From the cell containing the given text, extract its center point as [x, y] coordinate. 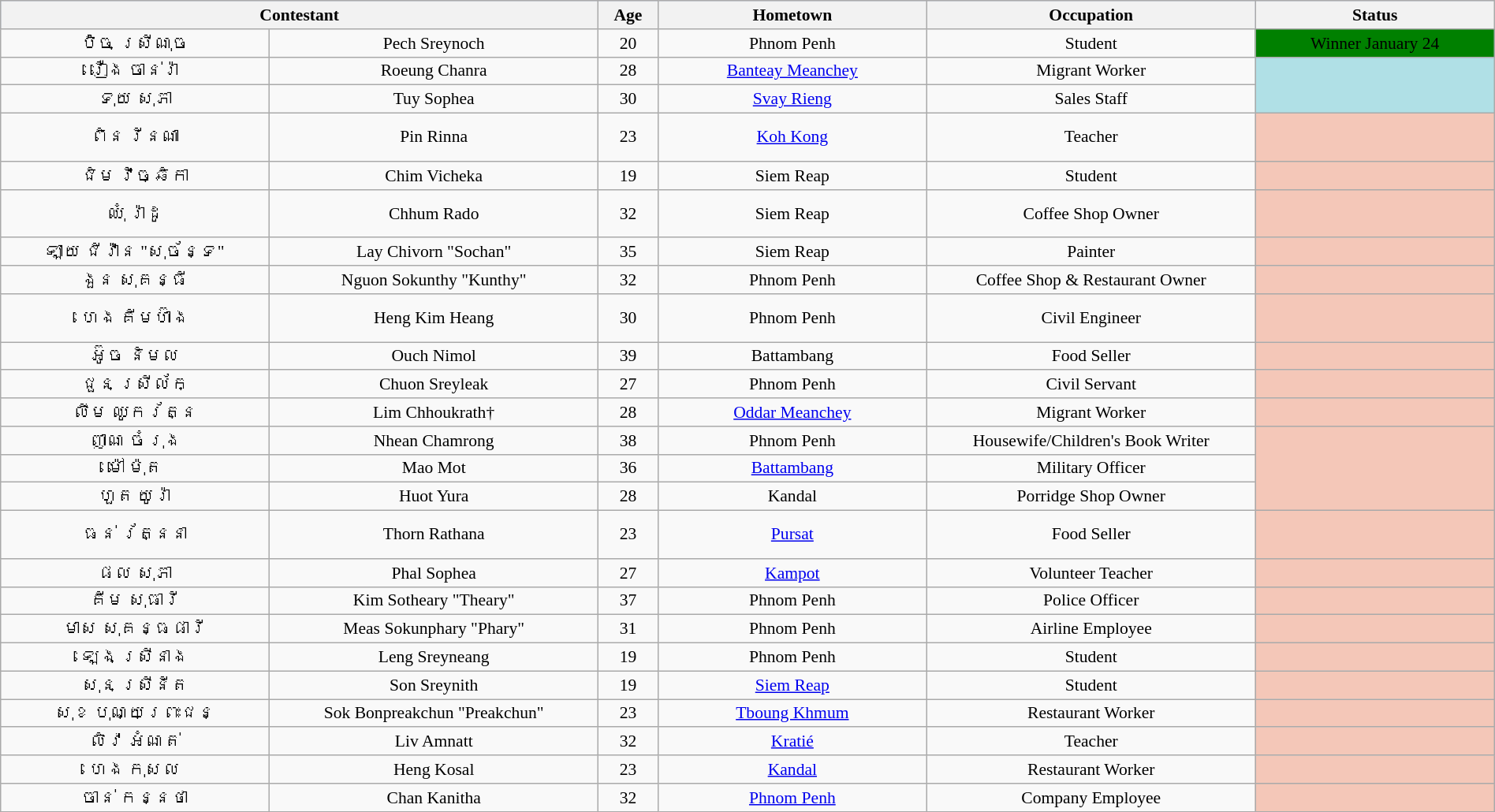
សុន ស្រីនីត [136, 685]
មាស សុគន្ធផារី [136, 629]
Housewife/Children's Book Writer [1091, 441]
Nhean Chamrong [434, 441]
Huot Yura [434, 497]
Age [628, 15]
ហេង កុសល [136, 769]
ឈុំ រ៉ាដូ [136, 213]
Banteay Meanchey [792, 71]
Kim Sotheary "Theary" [434, 601]
31 [628, 629]
Leng Sreyneang [434, 657]
Chan Kanitha [434, 798]
Military Officer [1091, 468]
Nguon Sokunthy "Kunthy" [434, 280]
Lay Chivorn "Sochan" [434, 252]
Coffee Shop & Restaurant Owner [1091, 280]
38 [628, 441]
Civil Engineer [1091, 318]
លិវ អំណត់ [136, 742]
Civil Servant [1091, 385]
Ouch Nimol [434, 356]
ចាន់ កន្នថា [136, 798]
លឹម ឈូករ័ត្ន [136, 412]
Contestant [300, 15]
Tuy Sophea [434, 99]
35 [628, 252]
គីម សុធារី [136, 601]
37 [628, 601]
Thorn Rathana [434, 535]
ឡាយ ជីវ៉ាន "សុច័ន្ទ" [136, 252]
ទុយ សុភា [136, 99]
Chuon Sreyleak [434, 385]
ប៉ិច ស្រីណុច [136, 43]
Kratié [792, 742]
Mao Mot [434, 468]
ពិន រីនណា [136, 137]
Winner January 24 [1375, 43]
Coffee Shop Owner [1091, 213]
Sales Staff [1091, 99]
Chhum Rado [434, 213]
ផល សុភា [136, 573]
Hometown [792, 15]
Pech Sreynoch [434, 43]
Airline Employee [1091, 629]
ម៉ៅ ម៉ុត [136, 468]
36 [628, 468]
សុខ បុណ្យព្រះជន្ [136, 713]
Chim Vicheka [434, 176]
Lim Chhoukrath† [434, 412]
រឿង ចាន់រ៉ា [136, 71]
Status [1375, 15]
Painter [1091, 252]
Meas Sokunphary "Phary" [434, 629]
ហួត យូរ៉ា [136, 497]
Police Officer [1091, 601]
Roeung Chanra [434, 71]
Phal Sophea [434, 573]
Heng Kim Heang [434, 318]
ងួន សុគន្ធី [136, 280]
ជិម វិច្ឆិកា [136, 176]
Liv Amnatt [434, 742]
Tboung Khmum [792, 713]
ហេង គីមហ៊ាង [136, 318]
Kampot [792, 573]
Volunteer Teacher [1091, 573]
Company Employee [1091, 798]
អ៊ូច និមល [136, 356]
Svay Rieng [792, 99]
Oddar Meanchey [792, 412]
Heng Kosal [434, 769]
ឡេង ស្រីនាង [136, 657]
39 [628, 356]
Occupation [1091, 15]
Pursat [792, 535]
Son Sreynith [434, 685]
Porridge Shop Owner [1091, 497]
20 [628, 43]
ជួន ស្រីល័ក្ [136, 385]
ធន់ រ័ត្ននា [136, 535]
Sok Bonpreakchun "Preakchun" [434, 713]
Koh Kong [792, 137]
Pin Rinna [434, 137]
ញាណ ចំរុង [136, 441]
